Determine the [x, y] coordinate at the center of the cell enclosing the given text.  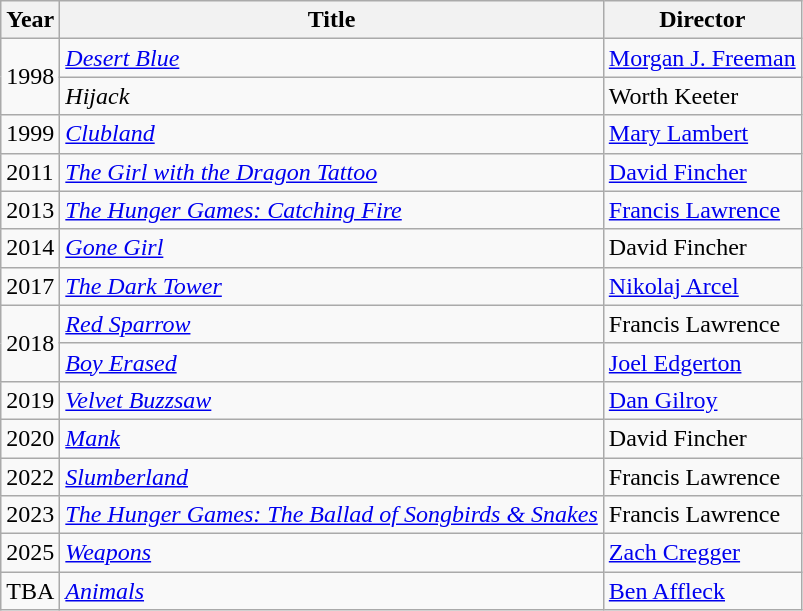
Year [30, 20]
1998 [30, 77]
Hijack [332, 96]
Red Sparrow [332, 324]
2025 [30, 553]
The Hunger Games: Catching Fire [332, 210]
Ben Affleck [702, 591]
TBA [30, 591]
The Girl with the Dragon Tattoo [332, 172]
2020 [30, 438]
Nikolaj Arcel [702, 286]
2022 [30, 477]
2011 [30, 172]
Worth Keeter [702, 96]
Zach Cregger [702, 553]
Joel Edgerton [702, 362]
Morgan J. Freeman [702, 58]
2013 [30, 210]
1999 [30, 134]
Weapons [332, 553]
Director [702, 20]
Dan Gilroy [702, 400]
Animals [332, 591]
2017 [30, 286]
Desert Blue [332, 58]
2023 [30, 515]
The Hunger Games: The Ballad of Songbirds & Snakes [332, 515]
2018 [30, 343]
2014 [30, 248]
2019 [30, 400]
Velvet Buzzsaw [332, 400]
Mary Lambert [702, 134]
Title [332, 20]
Slumberland [332, 477]
Gone Girl [332, 248]
The Dark Tower [332, 286]
Clubland [332, 134]
Mank [332, 438]
Boy Erased [332, 362]
